Identify which cell holds the provided text, then report its [x, y] central coordinate. 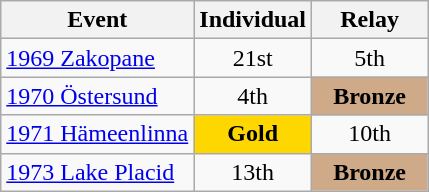
13th [253, 172]
1973 Lake Placid [98, 172]
1969 Zakopane [98, 58]
Relay [370, 20]
Individual [253, 20]
1970 Östersund [98, 96]
1971 Hämeenlinna [98, 134]
Event [98, 20]
4th [253, 96]
10th [370, 134]
Gold [253, 134]
5th [370, 58]
21st [253, 58]
